Scan for the cell matching the given text and deliver its (x, y) coordinate at center. 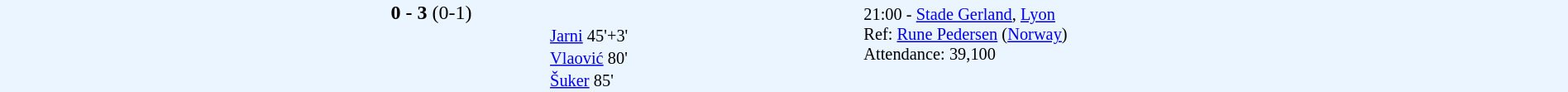
Vlaović 80' (706, 58)
Šuker 85' (706, 81)
0 - 3 (0-1) (431, 12)
21:00 - Stade Gerland, LyonRef: Rune Pedersen (Norway)Attendance: 39,100 (1216, 35)
Jarni 45'+3' (706, 36)
